Search for the cell housing the specified text and yield its (x, y) center coordinate. 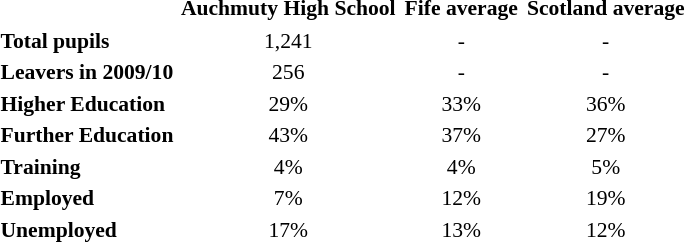
33% (462, 104)
256 (288, 72)
1,241 (288, 40)
37% (462, 135)
7% (288, 198)
43% (288, 135)
12% (462, 198)
29% (288, 104)
